From the cell containing the given text, extract its center point as [X, Y] coordinate. 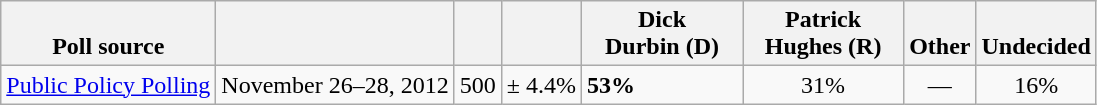
± 4.4% [541, 85]
Poll source [108, 34]
DickDurbin (D) [662, 34]
Public Policy Polling [108, 85]
16% [1036, 85]
500 [478, 85]
Other [940, 34]
November 26–28, 2012 [335, 85]
— [940, 85]
PatrickHughes (R) [824, 34]
Undecided [1036, 34]
31% [824, 85]
53% [662, 85]
